Extract the [x, y] coordinate from the center of the cell holding the provided text.  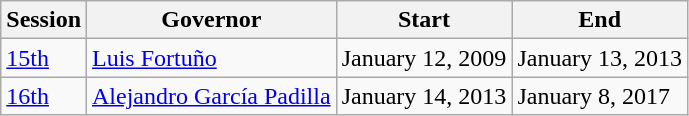
Start [424, 20]
January 14, 2013 [424, 96]
15th [44, 58]
January 13, 2013 [600, 58]
January 8, 2017 [600, 96]
End [600, 20]
Governor [212, 20]
January 12, 2009 [424, 58]
Alejandro García Padilla [212, 96]
Session [44, 20]
Luis Fortuño [212, 58]
16th [44, 96]
